Detect which cell encompasses the target text, then output its (x, y) center coordinate. 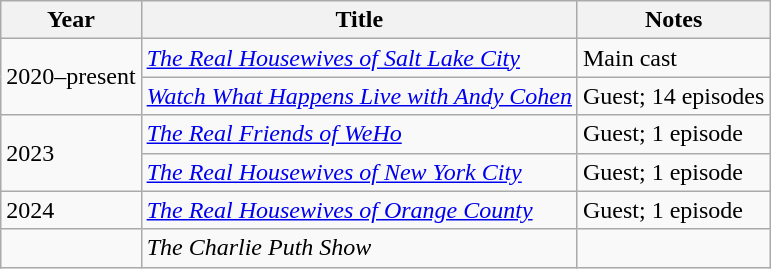
The Real Housewives of Orange County (359, 210)
Year (71, 20)
2020–present (71, 77)
Notes (673, 20)
Watch What Happens Live with Andy Cohen (359, 96)
Guest; 14 episodes (673, 96)
2024 (71, 210)
Title (359, 20)
The Real Housewives of New York City (359, 172)
Main cast (673, 58)
The Real Friends of WeHo (359, 134)
The Charlie Puth Show (359, 248)
2023 (71, 153)
The Real Housewives of Salt Lake City (359, 58)
